Detect which cell encompasses the target text, then output its (x, y) center coordinate. 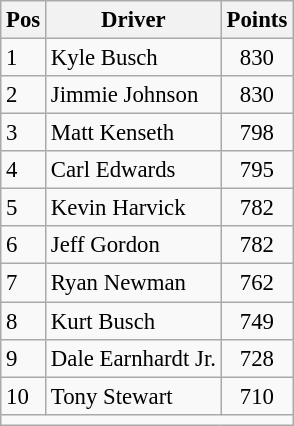
728 (256, 358)
10 (24, 396)
Points (256, 20)
2 (24, 95)
Driver (134, 20)
3 (24, 133)
Dale Earnhardt Jr. (134, 358)
1 (24, 58)
8 (24, 321)
Jeff Gordon (134, 245)
6 (24, 245)
710 (256, 396)
Ryan Newman (134, 283)
Kyle Busch (134, 58)
Kurt Busch (134, 321)
7 (24, 283)
Carl Edwards (134, 170)
4 (24, 170)
795 (256, 170)
9 (24, 358)
Matt Kenseth (134, 133)
Tony Stewart (134, 396)
Kevin Harvick (134, 208)
798 (256, 133)
762 (256, 283)
Jimmie Johnson (134, 95)
Pos (24, 20)
5 (24, 208)
749 (256, 321)
